Scan for the cell matching the given text and deliver its [X, Y] coordinate at center. 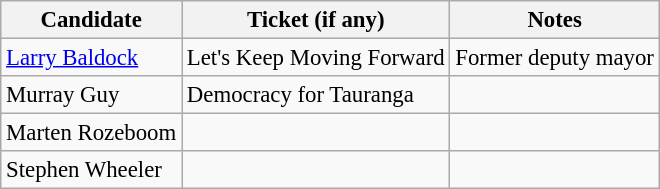
Let's Keep Moving Forward [316, 58]
Former deputy mayor [554, 58]
Marten Rozeboom [92, 133]
Democracy for Tauranga [316, 95]
Larry Baldock [92, 58]
Ticket (if any) [316, 20]
Notes [554, 20]
Murray Guy [92, 95]
Stephen Wheeler [92, 170]
Candidate [92, 20]
